Capture the cell that displays the provided text and extract its [x, y] central coordinate. 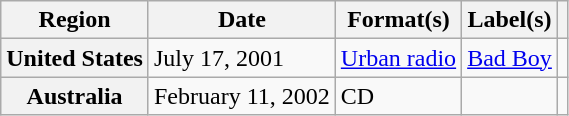
Format(s) [398, 20]
Date [242, 20]
Australia [75, 96]
CD [398, 96]
Label(s) [510, 20]
February 11, 2002 [242, 96]
July 17, 2001 [242, 58]
Bad Boy [510, 58]
Region [75, 20]
Urban radio [398, 58]
United States [75, 58]
